Output the (x, y) coordinate of the center of the cell containing the given text.  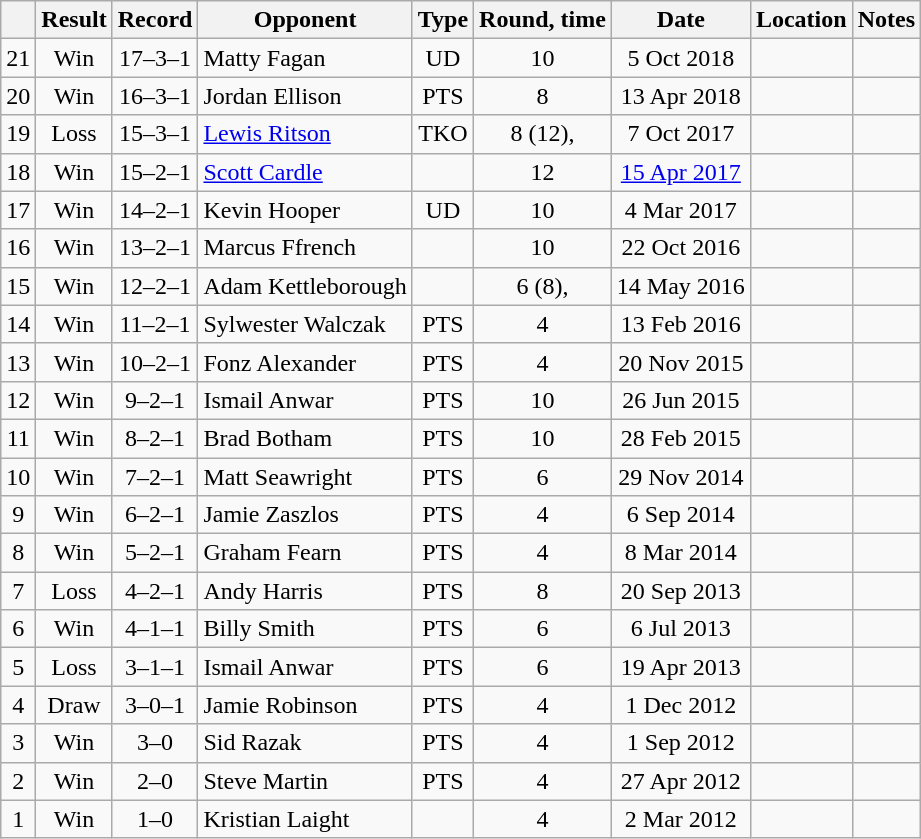
2 (18, 781)
Scott Cardle (305, 172)
16–3–1 (155, 96)
4–1–1 (155, 629)
8 Mar 2014 (680, 553)
Matt Seawright (305, 477)
3–1–1 (155, 667)
5 (18, 667)
19 (18, 134)
22 Oct 2016 (680, 248)
19 Apr 2013 (680, 667)
28 Feb 2015 (680, 438)
Fonz Alexander (305, 362)
13 Apr 2018 (680, 96)
Record (155, 20)
15 (18, 286)
18 (18, 172)
1 Sep 2012 (680, 743)
6–2–1 (155, 515)
2–0 (155, 781)
Draw (74, 705)
8–2–1 (155, 438)
Brad Botham (305, 438)
29 Nov 2014 (680, 477)
Location (801, 20)
6 Sep 2014 (680, 515)
14–2–1 (155, 210)
7 (18, 591)
9 (18, 515)
13–2–1 (155, 248)
6 (8), (543, 286)
Billy Smith (305, 629)
17–3–1 (155, 58)
1–0 (155, 819)
8 (12), (543, 134)
Graham Fearn (305, 553)
5–2–1 (155, 553)
21 (18, 58)
11 (18, 438)
16 (18, 248)
TKO (442, 134)
Jamie Robinson (305, 705)
10–2–1 (155, 362)
3 (18, 743)
1 (18, 819)
15–3–1 (155, 134)
Result (74, 20)
Date (680, 20)
14 May 2016 (680, 286)
3–0 (155, 743)
Kristian Laight (305, 819)
15 Apr 2017 (680, 172)
Jamie Zaszlos (305, 515)
Notes (886, 20)
Sid Razak (305, 743)
7 Oct 2017 (680, 134)
17 (18, 210)
27 Apr 2012 (680, 781)
Kevin Hooper (305, 210)
Adam Kettleborough (305, 286)
Lewis Ritson (305, 134)
15–2–1 (155, 172)
Jordan Ellison (305, 96)
1 Dec 2012 (680, 705)
14 (18, 324)
Matty Fagan (305, 58)
3–0–1 (155, 705)
Andy Harris (305, 591)
4–2–1 (155, 591)
6 Jul 2013 (680, 629)
4 Mar 2017 (680, 210)
Round, time (543, 20)
9–2–1 (155, 400)
26 Jun 2015 (680, 400)
13 (18, 362)
7–2–1 (155, 477)
5 Oct 2018 (680, 58)
20 Nov 2015 (680, 362)
Type (442, 20)
Steve Martin (305, 781)
Sylwester Walczak (305, 324)
13 Feb 2016 (680, 324)
20 (18, 96)
Opponent (305, 20)
2 Mar 2012 (680, 819)
20 Sep 2013 (680, 591)
Marcus Ffrench (305, 248)
12–2–1 (155, 286)
11–2–1 (155, 324)
